From the cell containing the given text, extract its center point as [X, Y] coordinate. 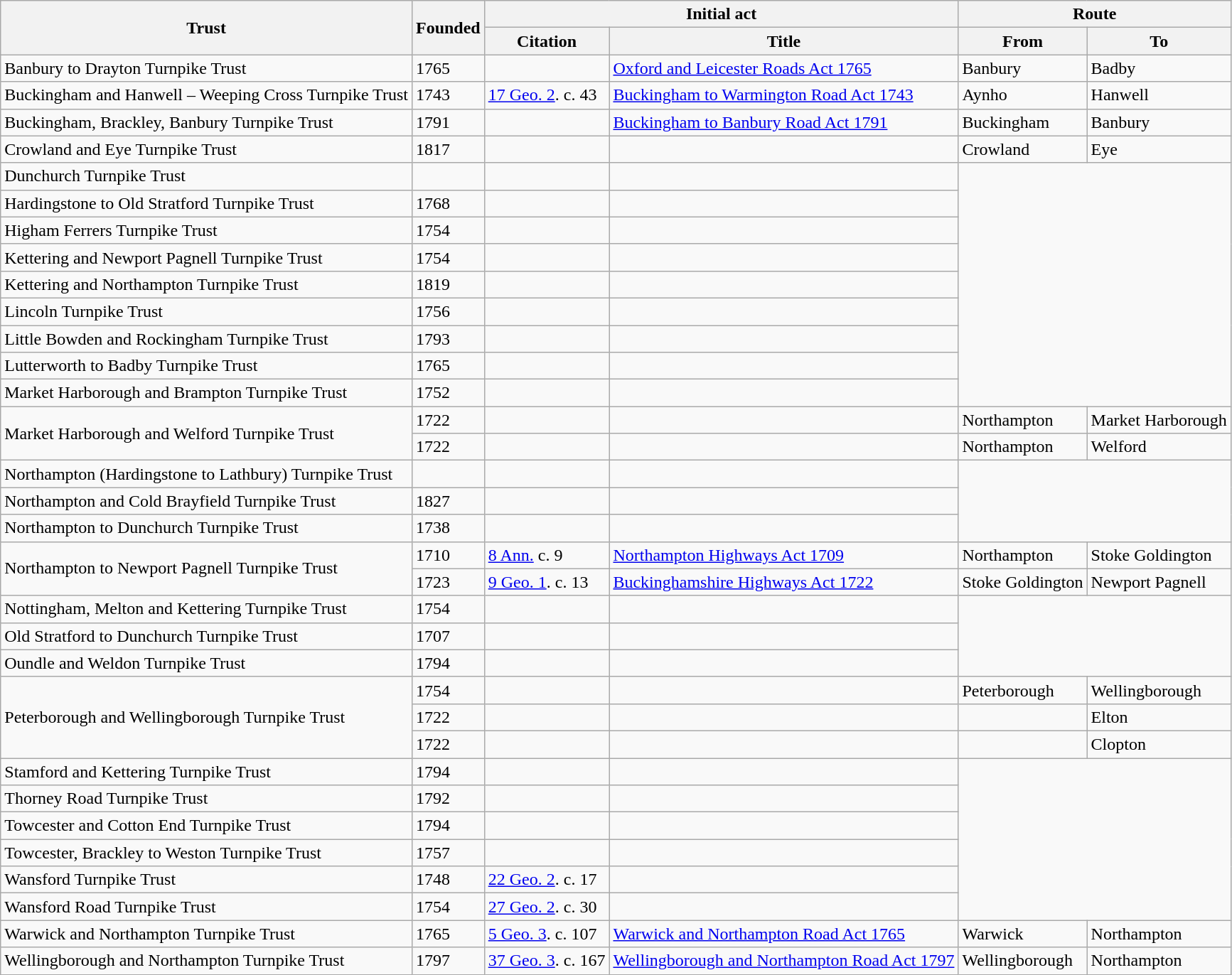
1752 [448, 393]
Oundle and Weldon Turnpike Trust [206, 663]
Newport Pagnell [1159, 582]
Market Harborough and Brampton Turnpike Trust [206, 393]
Market Harborough and Welford Turnpike Trust [206, 433]
17 Geo. 2. c. 43 [547, 95]
9 Geo. 1. c. 13 [547, 582]
Higham Ferrers Turnpike Trust [206, 230]
Little Bowden and Rockingham Turnpike Trust [206, 339]
1723 [448, 582]
Route [1095, 14]
Warwick and Northampton Road Act 1765 [783, 934]
Eye [1159, 149]
1827 [448, 501]
Buckingham, Brackley, Banbury Turnpike Trust [206, 122]
Lutterworth to Badby Turnpike Trust [206, 366]
1738 [448, 528]
Peterborough [1022, 690]
Peterborough and Wellingborough Turnpike Trust [206, 717]
Aynho [1022, 95]
From [1022, 41]
Old Stratford to Dunchurch Turnpike Trust [206, 636]
27 Geo. 2. c. 30 [547, 907]
Trust [206, 28]
1743 [448, 95]
1791 [448, 122]
Northampton to Dunchurch Turnpike Trust [206, 528]
Buckingham and Hanwell – Weeping Cross Turnpike Trust [206, 95]
1792 [448, 799]
1707 [448, 636]
To [1159, 41]
Northampton and Cold Brayfield Turnpike Trust [206, 501]
Buckingham to Banbury Road Act 1791 [783, 122]
Buckingham [1022, 122]
1793 [448, 339]
Nottingham, Melton and Kettering Turnpike Trust [206, 609]
Towcester and Cotton End Turnpike Trust [206, 826]
Towcester, Brackley to Weston Turnpike Trust [206, 853]
Thorney Road Turnpike Trust [206, 799]
Kettering and Northampton Turnpike Trust [206, 284]
8 Ann. c. 9 [547, 555]
Stamford and Kettering Turnpike Trust [206, 771]
1756 [448, 311]
Northampton to Newport Pagnell Turnpike Trust [206, 569]
Wansford Road Turnpike Trust [206, 907]
Citation [547, 41]
Kettering and Newport Pagnell Turnpike Trust [206, 257]
Northampton Highways Act 1709 [783, 555]
Initial act [721, 14]
Dunchurch Turnpike Trust [206, 176]
Warwick and Northampton Turnpike Trust [206, 934]
Wellingborough and Northampton Turnpike Trust [206, 961]
1797 [448, 961]
Northampton (Hardingstone to Lathbury) Turnpike Trust [206, 474]
Lincoln Turnpike Trust [206, 311]
Welford [1159, 447]
5 Geo. 3. c. 107 [547, 934]
Crowland [1022, 149]
Banbury to Drayton Turnpike Trust [206, 68]
Warwick [1022, 934]
Badby [1159, 68]
1819 [448, 284]
1757 [448, 853]
Crowland and Eye Turnpike Trust [206, 149]
Founded [448, 28]
37 Geo. 3. c. 167 [547, 961]
1748 [448, 880]
1768 [448, 203]
Elton [1159, 717]
Wansford Turnpike Trust [206, 880]
Buckinghamshire Highways Act 1722 [783, 582]
Hardingstone to Old Stratford Turnpike Trust [206, 203]
Wellingborough and Northampton Road Act 1797 [783, 961]
Title [783, 41]
Oxford and Leicester Roads Act 1765 [783, 68]
Market Harborough [1159, 420]
Buckingham to Warmington Road Act 1743 [783, 95]
Hanwell [1159, 95]
Clopton [1159, 744]
22 Geo. 2. c. 17 [547, 880]
1817 [448, 149]
1710 [448, 555]
